Search for the cell housing the specified text and yield its [X, Y] center coordinate. 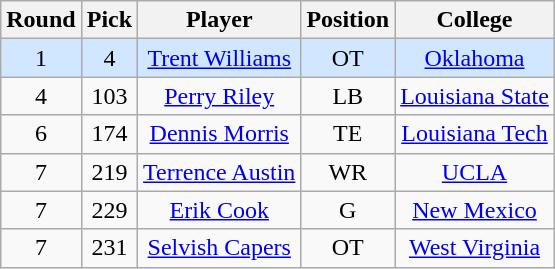
TE [348, 134]
Perry Riley [220, 96]
LB [348, 96]
Louisiana State [475, 96]
6 [41, 134]
College [475, 20]
103 [109, 96]
Terrence Austin [220, 172]
Position [348, 20]
Round [41, 20]
G [348, 210]
1 [41, 58]
219 [109, 172]
UCLA [475, 172]
Erik Cook [220, 210]
231 [109, 248]
Louisiana Tech [475, 134]
Player [220, 20]
Trent Williams [220, 58]
Pick [109, 20]
West Virginia [475, 248]
New Mexico [475, 210]
Dennis Morris [220, 134]
229 [109, 210]
174 [109, 134]
Selvish Capers [220, 248]
Oklahoma [475, 58]
WR [348, 172]
